Provide the (x, y) coordinate of the cell's center where the given text is located.  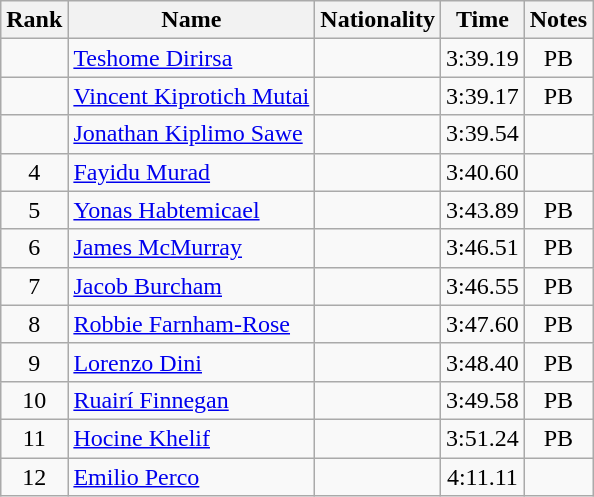
7 (34, 286)
Ruairí Finnegan (192, 400)
5 (34, 210)
3:43.89 (483, 210)
Fayidu Murad (192, 172)
Time (483, 20)
Rank (34, 20)
11 (34, 438)
4:11.11 (483, 477)
3:39.19 (483, 58)
Vincent Kiprotich Mutai (192, 96)
Lorenzo Dini (192, 362)
3:47.60 (483, 324)
Teshome Dirirsa (192, 58)
3:39.54 (483, 134)
12 (34, 477)
3:51.24 (483, 438)
James McMurray (192, 248)
3:48.40 (483, 362)
4 (34, 172)
10 (34, 400)
8 (34, 324)
Emilio Perco (192, 477)
3:46.55 (483, 286)
Yonas Habtemicael (192, 210)
3:46.51 (483, 248)
3:49.58 (483, 400)
Jacob Burcham (192, 286)
Robbie Farnham-Rose (192, 324)
3:39.17 (483, 96)
Jonathan Kiplimo Sawe (192, 134)
Name (192, 20)
Notes (558, 20)
9 (34, 362)
Hocine Khelif (192, 438)
Nationality (378, 20)
6 (34, 248)
3:40.60 (483, 172)
